Output the (x, y) coordinate of the center of the cell containing the given text.  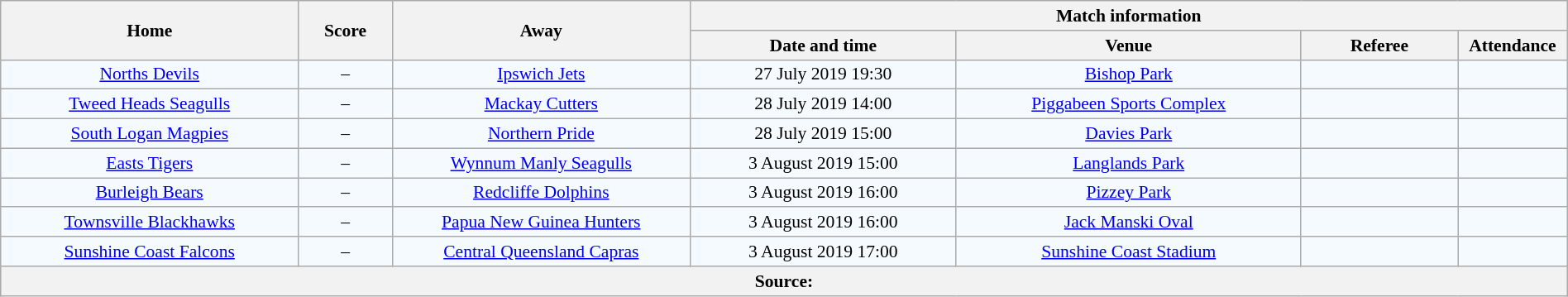
Tweed Heads Seagulls (150, 104)
3 August 2019 15:00 (823, 163)
Langlands Park (1128, 163)
Papua New Guinea Hunters (541, 223)
Davies Park (1128, 134)
Score (346, 30)
Norths Devils (150, 74)
Ipswich Jets (541, 74)
28 July 2019 15:00 (823, 134)
Away (541, 30)
Central Queensland Capras (541, 251)
Date and time (823, 46)
Mackay Cutters (541, 104)
27 July 2019 19:30 (823, 74)
Northern Pride (541, 134)
Referee (1379, 46)
Sunshine Coast Falcons (150, 251)
Bishop Park (1128, 74)
Jack Manski Oval (1128, 223)
Wynnum Manly Seagulls (541, 163)
Easts Tigers (150, 163)
Home (150, 30)
Source: (784, 281)
Sunshine Coast Stadium (1128, 251)
Attendance (1513, 46)
Piggabeen Sports Complex (1128, 104)
28 July 2019 14:00 (823, 104)
Burleigh Bears (150, 193)
Redcliffe Dolphins (541, 193)
Townsville Blackhawks (150, 223)
3 August 2019 17:00 (823, 251)
Venue (1128, 46)
South Logan Magpies (150, 134)
Match information (1128, 16)
Pizzey Park (1128, 193)
